Locate the cell with the specified text and output its (x, y) center coordinate. 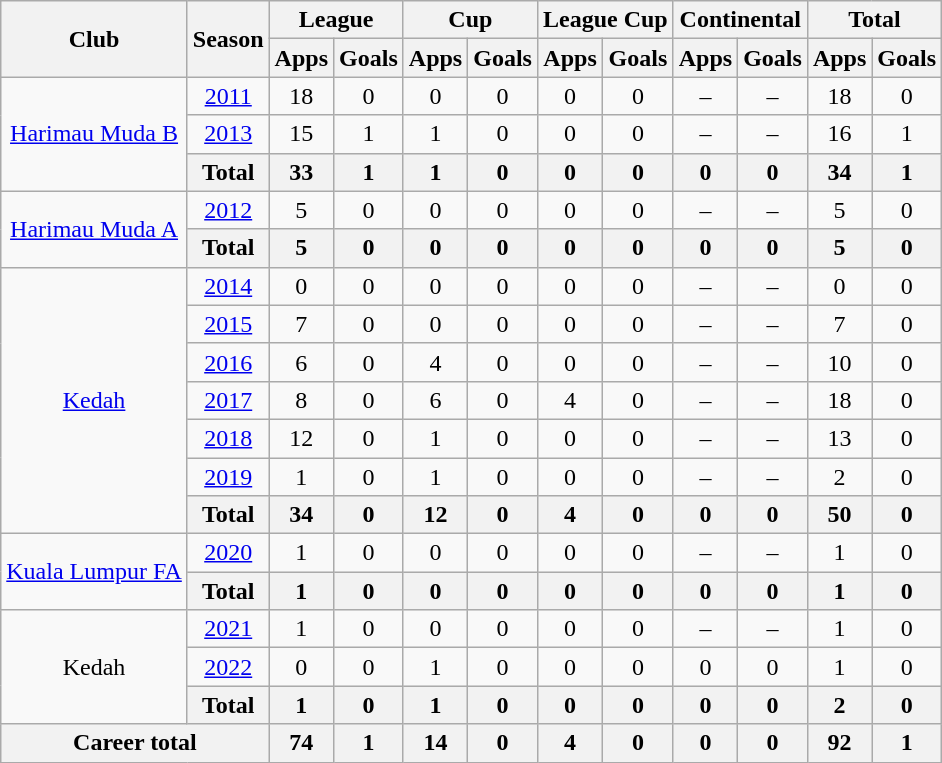
16 (839, 134)
Season (228, 39)
33 (301, 172)
2018 (228, 438)
2014 (228, 286)
15 (301, 134)
Continental (740, 20)
10 (839, 362)
League Cup (605, 20)
14 (435, 743)
Harimau Muda A (94, 229)
2017 (228, 400)
2011 (228, 96)
2012 (228, 210)
Harimau Muda B (94, 134)
2019 (228, 477)
2015 (228, 324)
League (336, 20)
2020 (228, 553)
2021 (228, 629)
2022 (228, 667)
Cup (470, 20)
13 (839, 438)
92 (839, 743)
2013 (228, 134)
Kuala Lumpur FA (94, 572)
50 (839, 515)
Career total (135, 743)
8 (301, 400)
Club (94, 39)
2016 (228, 362)
74 (301, 743)
